Identify which cell holds the provided text, then report its (x, y) central coordinate. 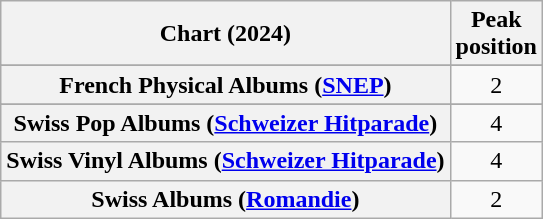
Swiss Pop Albums (Schweizer Hitparade) (226, 123)
Swiss Vinyl Albums (Schweizer Hitparade) (226, 161)
Peakposition (496, 34)
French Physical Albums (SNEP) (226, 85)
Chart (2024) (226, 34)
Swiss Albums (Romandie) (226, 199)
